Extract the [X, Y] coordinate from the center of the cell holding the provided text.  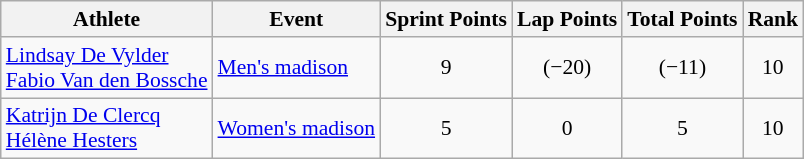
(−11) [682, 68]
Rank [774, 19]
Total Points [682, 19]
(−20) [567, 68]
0 [567, 128]
Event [297, 19]
Lap Points [567, 19]
Women's madison [297, 128]
Lindsay De VylderFabio Van den Bossche [107, 68]
Sprint Points [446, 19]
Katrijn De ClercqHélène Hesters [107, 128]
9 [446, 68]
Athlete [107, 19]
Men's madison [297, 68]
